Determine the (X, Y) coordinate at the center of the cell enclosing the given text.  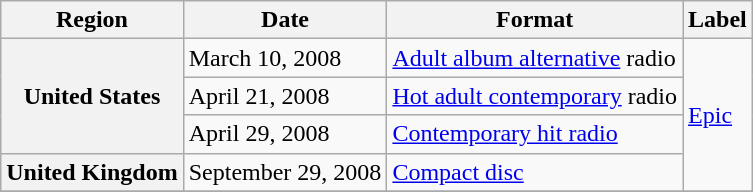
Contemporary hit radio (535, 134)
April 21, 2008 (285, 96)
United Kingdom (92, 172)
September 29, 2008 (285, 172)
Hot adult contemporary radio (535, 96)
Compact disc (535, 172)
March 10, 2008 (285, 58)
Label (718, 20)
Date (285, 20)
April 29, 2008 (285, 134)
Adult album alternative radio (535, 58)
Epic (718, 115)
Format (535, 20)
Region (92, 20)
United States (92, 96)
